Scan for the cell matching the given text and deliver its [X, Y] coordinate at center. 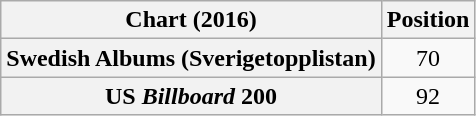
92 [428, 96]
70 [428, 58]
US Billboard 200 [191, 96]
Position [428, 20]
Chart (2016) [191, 20]
Swedish Albums (Sverigetopplistan) [191, 58]
